Determine the [X, Y] coordinate at the center of the cell enclosing the given text.  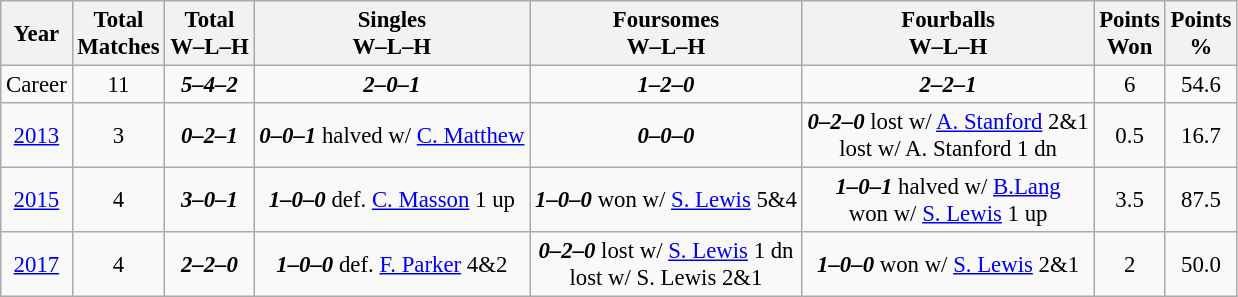
54.6 [1200, 85]
11 [118, 85]
1–2–0 [666, 85]
2015 [36, 200]
Points% [1200, 34]
1–0–1 halved w/ B.Langwon w/ S. Lewis 1 up [948, 200]
PointsWon [1130, 34]
Career [36, 85]
0–0–1 halved w/ C. Matthew [392, 136]
FourballsW–L–H [948, 34]
1–0–0 def. F. Parker 4&2 [392, 264]
50.0 [1200, 264]
FoursomesW–L–H [666, 34]
0–2–0 lost w/ A. Stanford 2&1lost w/ A. Stanford 1 dn [948, 136]
3 [118, 136]
1–0–0 def. C. Masson 1 up [392, 200]
TotalMatches [118, 34]
2 [1130, 264]
3.5 [1130, 200]
2–2–0 [210, 264]
2–0–1 [392, 85]
1–0–0 won w/ S. Lewis 5&4 [666, 200]
2017 [36, 264]
TotalW–L–H [210, 34]
0–0–0 [666, 136]
SinglesW–L–H [392, 34]
3–0–1 [210, 200]
0–2–1 [210, 136]
Year [36, 34]
87.5 [1200, 200]
0–2–0 lost w/ S. Lewis 1 dnlost w/ S. Lewis 2&1 [666, 264]
2013 [36, 136]
2–2–1 [948, 85]
1–0–0 won w/ S. Lewis 2&1 [948, 264]
16.7 [1200, 136]
6 [1130, 85]
0.5 [1130, 136]
5–4–2 [210, 85]
